From the cell containing the given text, extract its center point as (X, Y) coordinate. 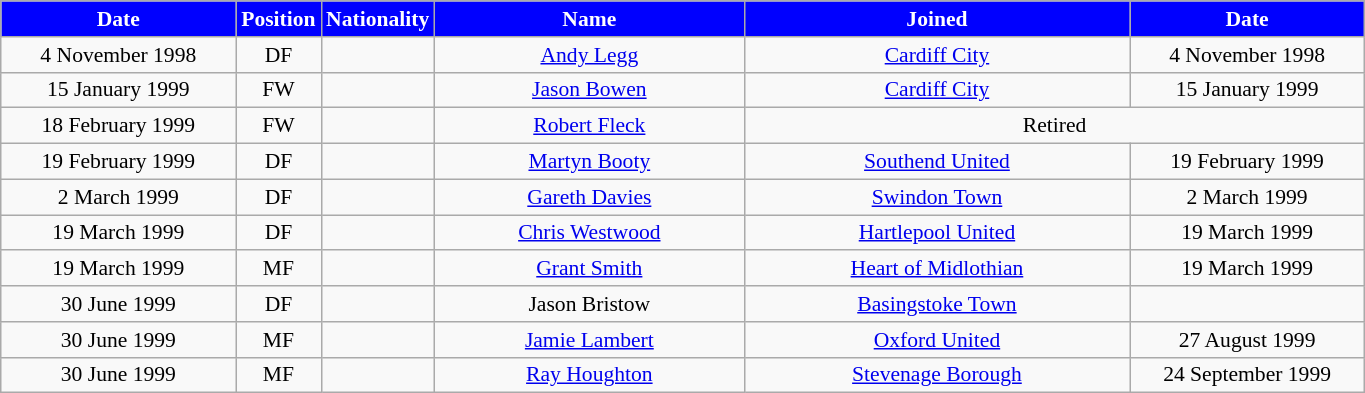
Heart of Midlothian (936, 269)
Martyn Booty (589, 162)
Ray Houghton (589, 375)
Hartlepool United (936, 233)
Swindon Town (936, 197)
24 September 1999 (1248, 375)
Jason Bowen (589, 90)
Robert Fleck (589, 126)
Basingstoke Town (936, 304)
Retired (1054, 126)
Oxford United (936, 340)
Jamie Lambert (589, 340)
Position (278, 19)
Name (589, 19)
Joined (936, 19)
Andy Legg (589, 55)
Southend United (936, 162)
Grant Smith (589, 269)
18 February 1999 (118, 126)
Gareth Davies (589, 197)
Stevenage Borough (936, 375)
Jason Bristow (589, 304)
27 August 1999 (1248, 340)
Nationality (378, 19)
Chris Westwood (589, 233)
